Pinpoint the cell where the given text exists, returning its [x, y] midpoint coordinate. 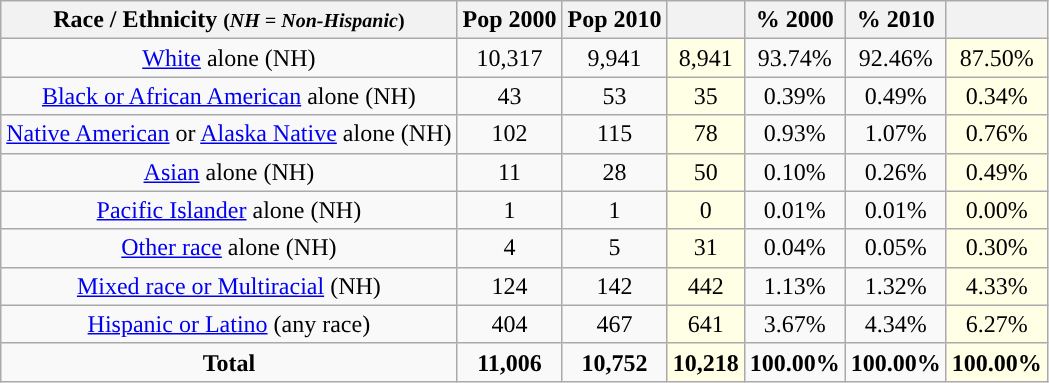
Total [229, 362]
1.13% [794, 286]
10,218 [706, 362]
124 [510, 286]
3.67% [794, 324]
0.30% [996, 248]
92.46% [896, 58]
87.50% [996, 58]
Black or African American alone (NH) [229, 96]
404 [510, 324]
Asian alone (NH) [229, 172]
4.34% [896, 324]
78 [706, 134]
8,941 [706, 58]
Pop 2010 [614, 20]
467 [614, 324]
1.32% [896, 286]
50 [706, 172]
0.39% [794, 96]
0.05% [896, 248]
102 [510, 134]
% 2000 [794, 20]
0.00% [996, 210]
442 [706, 286]
1.07% [896, 134]
28 [614, 172]
11 [510, 172]
0.10% [794, 172]
% 2010 [896, 20]
Pop 2000 [510, 20]
35 [706, 96]
53 [614, 96]
Hispanic or Latino (any race) [229, 324]
0.26% [896, 172]
641 [706, 324]
Pacific Islander alone (NH) [229, 210]
9,941 [614, 58]
0.93% [794, 134]
4.33% [996, 286]
11,006 [510, 362]
0.76% [996, 134]
White alone (NH) [229, 58]
Other race alone (NH) [229, 248]
115 [614, 134]
93.74% [794, 58]
4 [510, 248]
5 [614, 248]
6.27% [996, 324]
Native American or Alaska Native alone (NH) [229, 134]
Race / Ethnicity (NH = Non-Hispanic) [229, 20]
Mixed race or Multiracial (NH) [229, 286]
0.34% [996, 96]
0.04% [794, 248]
10,752 [614, 362]
43 [510, 96]
31 [706, 248]
0 [706, 210]
10,317 [510, 58]
142 [614, 286]
